Provide the [x, y] coordinate of the cell's center where the given text is located.  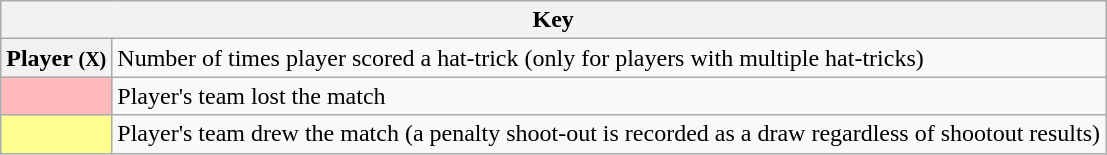
Key [554, 20]
Number of times player scored a hat-trick (only for players with multiple hat-tricks) [609, 58]
Player's team lost the match [609, 96]
Player's team drew the match (a penalty shoot-out is recorded as a draw regardless of shootout results) [609, 134]
Player (X) [56, 58]
